Find where the given text appears and provide that cell's center as (X, Y) coordinate. 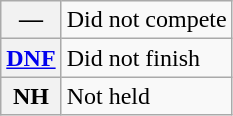
Not held (146, 96)
Did not compete (146, 20)
DNF (31, 58)
Did not finish (146, 58)
NH (31, 96)
— (31, 20)
